Capture the cell that displays the provided text and extract its [X, Y] central coordinate. 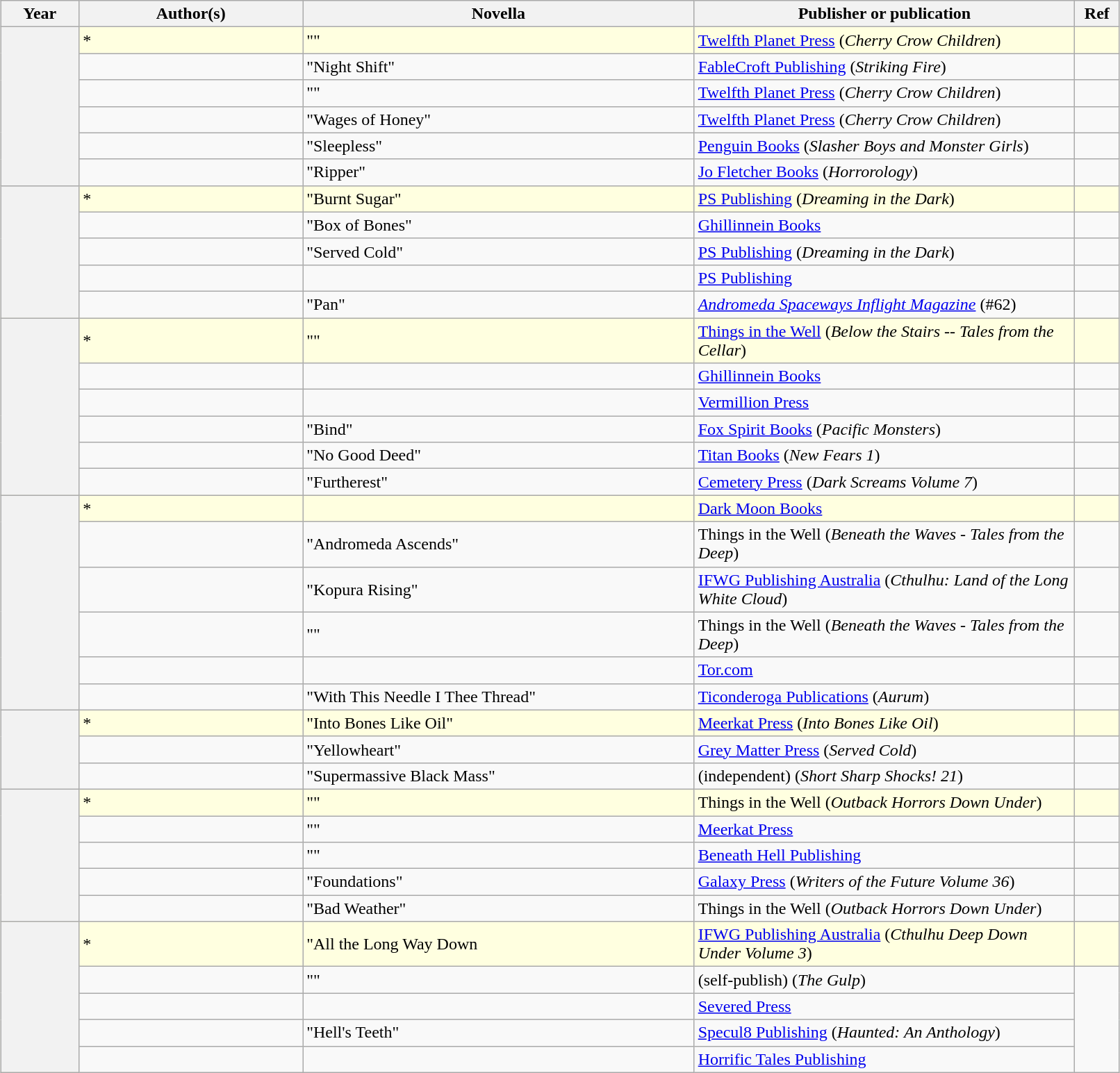
Ref [1097, 14]
Tor.com [884, 670]
Publisher or publication [884, 14]
Galaxy Press (Writers of the Future Volume 36) [884, 882]
PS Publishing [884, 278]
Things in the Well (Below the Stairs -- Tales from the Cellar) [884, 340]
(self-publish) (The Gulp) [884, 980]
Beneath Hell Publishing [884, 856]
Andromeda Spaceways Inflight Magazine (#62) [884, 304]
"Sleepless" [499, 146]
Severed Press [884, 1006]
Vermillion Press [884, 403]
Titan Books (New Fears 1) [884, 456]
IFWG Publishing Australia (Cthulhu: Land of the Long White Cloud) [884, 589]
"Wages of Honey" [499, 119]
Penguin Books (Slasher Boys and Monster Girls) [884, 146]
"Bind" [499, 429]
"Kopura Rising" [499, 589]
"All the Long Way Down [499, 945]
"Andromeda Ascends" [499, 544]
Novella [499, 14]
"With This Needle I Thee Thread" [499, 697]
"Pan" [499, 304]
"Foundations" [499, 882]
"Into Bones Like Oil" [499, 723]
Meerkat Press [884, 829]
(independent) (Short Sharp Shocks! 21) [884, 776]
"Night Shift" [499, 67]
"Supermassive Black Mass" [499, 776]
"Box of Bones" [499, 225]
"Bad Weather" [499, 908]
"Hell's Teeth" [499, 1033]
Meerkat Press (Into Bones Like Oil) [884, 723]
"Burnt Sugar" [499, 199]
Grey Matter Press (Served Cold) [884, 749]
"Ripper" [499, 172]
Specul8 Publishing (Haunted: An Anthology) [884, 1033]
Fox Spirit Books (Pacific Monsters) [884, 429]
FableCroft Publishing (Striking Fire) [884, 67]
IFWG Publishing Australia (Cthulhu Deep Down Under Volume 3) [884, 945]
"Furtherest" [499, 482]
Ticonderoga Publications (Aurum) [884, 697]
"Yellowheart" [499, 749]
Dark Moon Books [884, 508]
"No Good Deed" [499, 456]
Jo Fletcher Books (Horrorology) [884, 172]
Author(s) [191, 14]
Year [40, 14]
"Served Cold" [499, 251]
Horrific Tales Publishing [884, 1059]
Cemetery Press (Dark Screams Volume 7) [884, 482]
